Find where the given text appears and provide that cell's center as (X, Y) coordinate. 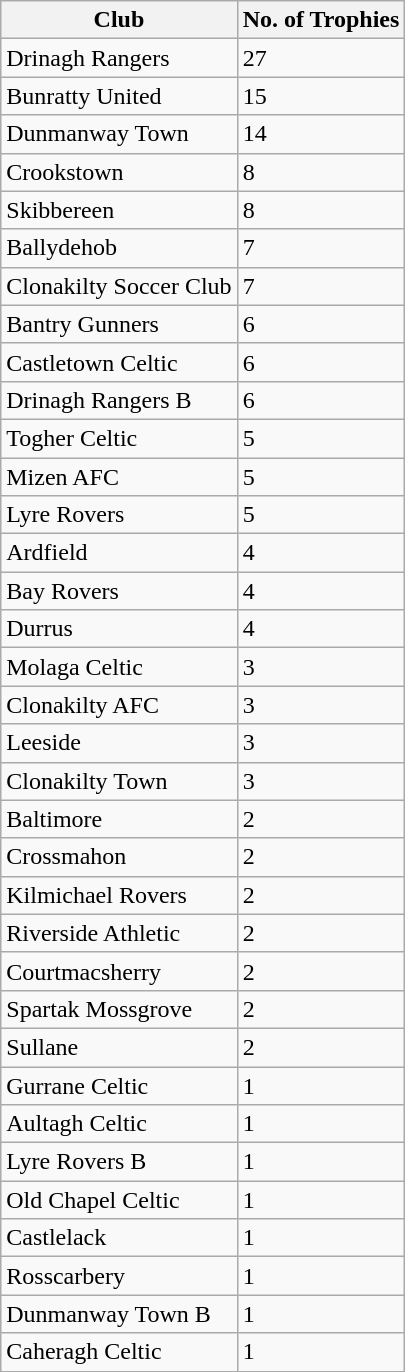
Crossmahon (119, 857)
Leeside (119, 743)
Drinagh Rangers B (119, 400)
Aultagh Celtic (119, 1124)
Riverside Athletic (119, 933)
Lyre Rovers (119, 515)
Clonakilty AFC (119, 705)
Dunmanway Town (119, 134)
Togher Celtic (119, 438)
Gurrane Celtic (119, 1085)
27 (321, 58)
Bantry Gunners (119, 324)
Bay Rovers (119, 591)
Kilmichael Rovers (119, 895)
Lyre Rovers B (119, 1162)
Caheragh Celtic (119, 1352)
Bunratty United (119, 96)
Clonakilty Soccer Club (119, 286)
Club (119, 20)
Crookstown (119, 172)
Sullane (119, 1047)
Clonakilty Town (119, 781)
Durrus (119, 629)
Castletown Celtic (119, 362)
Rosscarbery (119, 1276)
Spartak Mossgrove (119, 1009)
Skibbereen (119, 210)
No. of Trophies (321, 20)
Ballydehob (119, 248)
14 (321, 134)
Courtmacsherry (119, 971)
Old Chapel Celtic (119, 1200)
15 (321, 96)
Molaga Celtic (119, 667)
Ardfield (119, 553)
Mizen AFC (119, 477)
Dunmanway Town B (119, 1314)
Castlelack (119, 1238)
Baltimore (119, 819)
Drinagh Rangers (119, 58)
